Extract the [X, Y] coordinate from the center of the cell holding the provided text.  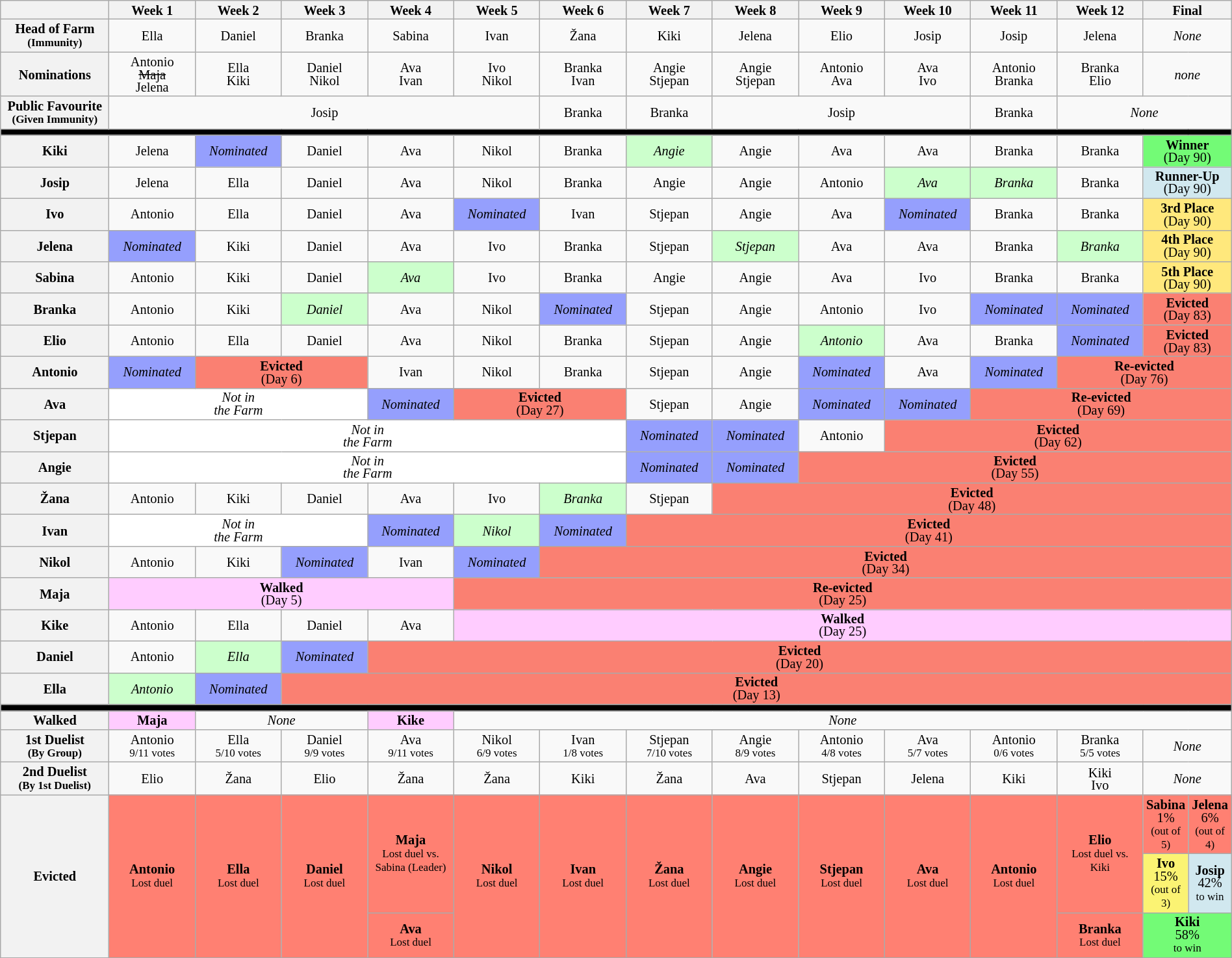
MajaLost duel vs.Sabina (Leader) [411, 854]
Evicted(Day 34) [886, 562]
Antonio9/11 votes [152, 745]
Sabina 1%(out of 5) [1166, 824]
BrankaIvan [584, 74]
Walked(Day 5) [281, 594]
ŽanaLost duel [669, 876]
Stjepan7/10 votes [669, 745]
Public Favourite(Given Immunity) [55, 112]
AngieLost duel [755, 876]
Week 4 [411, 9]
Ivo15%(out of 3) [1166, 883]
Nominations [55, 74]
Re-evicted(Day 76) [1145, 372]
Week 12 [1101, 9]
Week 6 [584, 9]
none [1187, 74]
AntonioBranka [1014, 74]
Ella5/10 votes [238, 745]
Kiki58%to win [1187, 935]
BrankaElio [1101, 74]
AvaIvan [411, 74]
AntonioAva [842, 74]
5th Place(Day 90) [1187, 277]
EllaLost duel [238, 876]
StjepanLost duel [842, 876]
Evicted(Day 27) [539, 404]
Week 9 [842, 9]
Evicted(Day 13) [756, 689]
Week 3 [325, 9]
Evicted [55, 876]
Evicted(Day 55) [1015, 467]
Evicted(Day 41) [929, 530]
Week 2 [238, 9]
Antonio4/8 votes [842, 745]
Josip42%to win [1210, 883]
ElioLost duel vs.Kiki [1101, 854]
Head of Farm(Immunity) [55, 36]
NikolLost duel [496, 876]
Walked(Day 25) [842, 625]
EllaKiki [238, 74]
Runner-Up(Day 90) [1187, 182]
Daniel9/9 votes [325, 745]
Evicted(Day 62) [1058, 435]
Evicted(Day 20) [800, 656]
Week 1 [152, 9]
Re-evicted(Day 69) [1101, 404]
Evicted(Day 6) [281, 372]
3rd Place(Day 90) [1187, 214]
Final [1187, 9]
IvoNikol [496, 74]
Angie8/9 votes [755, 745]
KikiIvo [1101, 778]
Walked [55, 720]
1st Duelist(By Group) [55, 745]
2nd Duelist(By 1st Duelist) [55, 778]
AntonioMajaJelena [152, 74]
Ava9/11 votes [411, 745]
BrankaLost duel [1101, 935]
Week 11 [1014, 9]
Antonio0/6 votes [1014, 745]
DanielLost duel [325, 876]
Winner(Day 90) [1187, 151]
DanielNikol [325, 74]
Ava5/7 votes [928, 745]
Week 7 [669, 9]
Evicted(Day 48) [972, 499]
Re-evicted(Day 25) [842, 594]
Ivan1/8 votes [584, 745]
Jelena 6%(out of 4) [1210, 824]
Week 5 [496, 9]
4th Place(Day 90) [1187, 246]
IvanLost duel [584, 876]
AvaIvo [928, 74]
Nikol6/9 votes [496, 745]
Week 8 [755, 9]
Branka5/5 votes [1101, 745]
Week 10 [928, 9]
